For the text-containing cell, return its midpoint in (x, y) coordinate format. 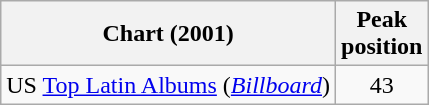
43 (382, 85)
US Top Latin Albums (Billboard) (168, 85)
Peakposition (382, 34)
Chart (2001) (168, 34)
